Provide the (X, Y) coordinate of the cell's center where the given text is located.  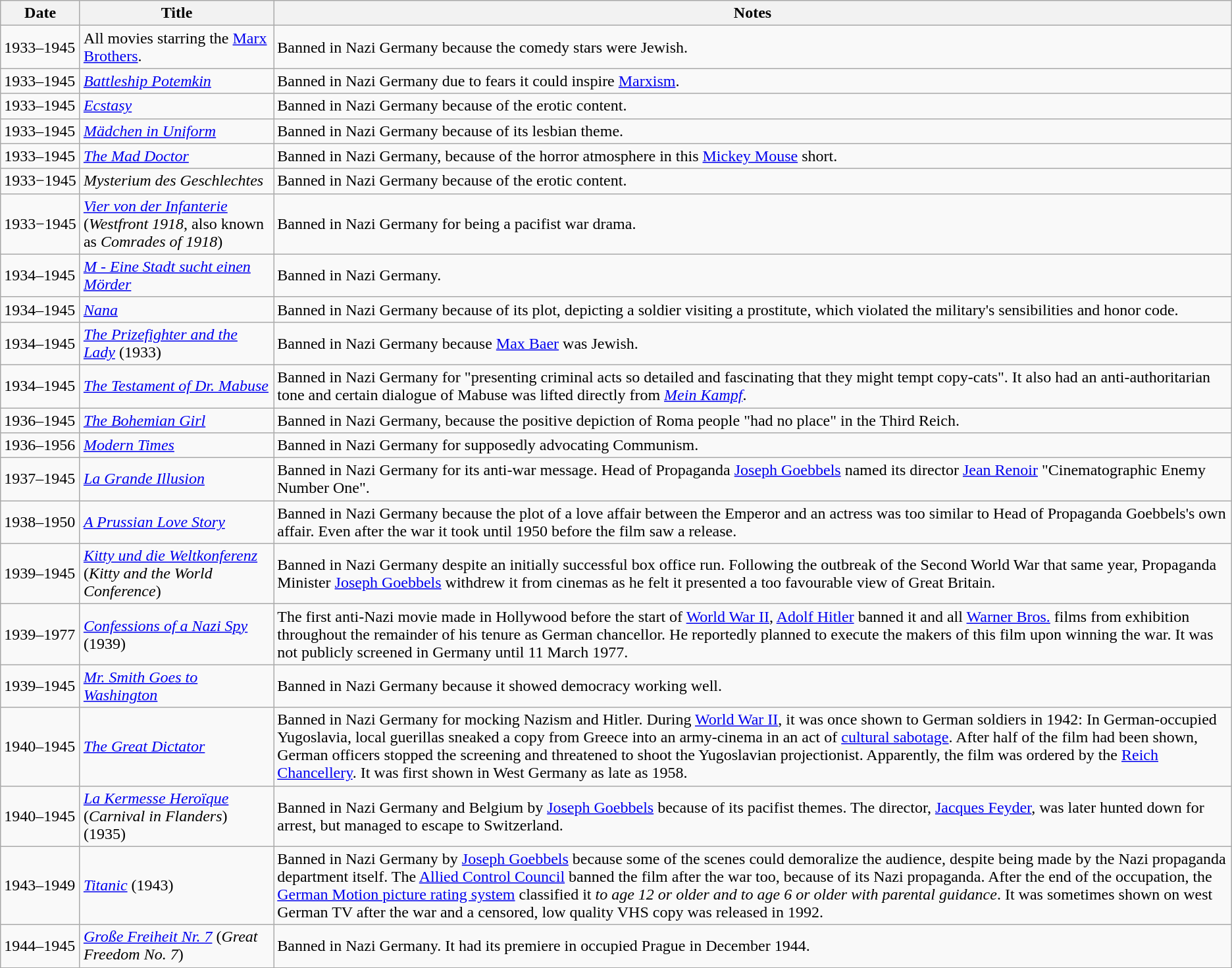
Notes (753, 13)
Vier von der Infanterie (Westfront 1918, also known as Comrades of 1918) (176, 224)
Banned in Nazi Germany, because of the horror atmosphere in this Mickey Mouse short. (753, 156)
The Prizefighter and the Lady (1933) (176, 344)
1936–1945 (41, 420)
La Kermesse Heroïque (Carnival in Flanders) (1935) (176, 816)
Große Freiheit Nr. 7 (Great Freedom No. 7) (176, 946)
All movies starring the Marx Brothers. (176, 47)
Banned in Nazi Germany because of its lesbian theme. (753, 131)
Banned in Nazi Germany because of its plot, depicting a soldier visiting a prostitute, which violated the military's sensibilities and honor code. (753, 309)
Banned in Nazi Germany for supposedly advocating Communism. (753, 446)
Banned in Nazi Germany for being a pacifist war drama. (753, 224)
Title (176, 13)
Confessions of a Nazi Spy (1939) (176, 634)
Modern Times (176, 446)
Banned in Nazi Germany because the comedy stars were Jewish. (753, 47)
Ecstasy (176, 106)
La Grande Illusion (176, 479)
Mysterium des Geschlechtes (176, 181)
The Bohemian Girl (176, 420)
Mädchen in Uniform (176, 131)
Banned in Nazi Germany. (753, 275)
Banned in Nazi Germany, because the positive depiction of Roma people "had no place" in the Third Reich. (753, 420)
A Prussian Love Story (176, 522)
Banned in Nazi Germany due to fears it could inspire Marxism. (753, 81)
Mr. Smith Goes to Washington (176, 686)
Nana (176, 309)
Date (41, 13)
1938–1950 (41, 522)
Titanic (1943) (176, 886)
1936–1956 (41, 446)
The Great Dictator (176, 746)
Banned in Nazi Germany. It had its premiere in occupied Prague in December 1944. (753, 946)
The Mad Doctor (176, 156)
1943–1949 (41, 886)
Banned in Nazi Germany because Max Baer was Jewish. (753, 344)
M - Eine Stadt sucht einen Mörder (176, 275)
1944–1945 (41, 946)
Battleship Potemkin (176, 81)
1937–1945 (41, 479)
Banned in Nazi Germany because it showed democracy working well. (753, 686)
The Testament of Dr. Mabuse (176, 386)
1939–1977 (41, 634)
Kitty und die Weltkonferenz (Kitty and the World Conference) (176, 574)
